Find where the given text appears and provide that cell's center as [x, y] coordinate. 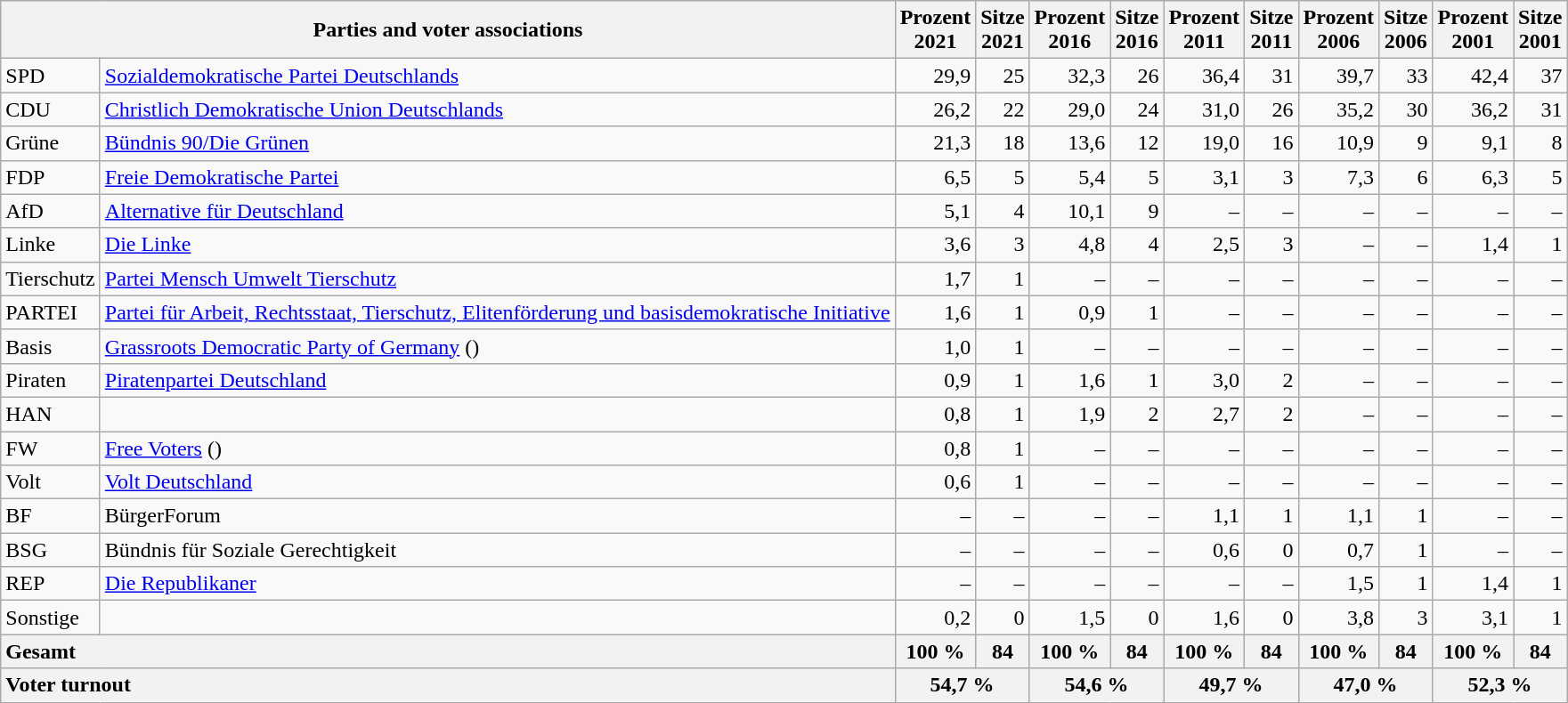
Partei für Arbeit, Rechtsstaat, Tierschutz, Elitenförderung und basisdemokratische Initiative [497, 312]
PARTEI [51, 312]
HAN [51, 414]
42,4 [1473, 76]
5,1 [935, 211]
3,0 [1204, 380]
25 [1003, 76]
22 [1003, 109]
13,6 [1070, 143]
3,8 [1339, 618]
26,2 [935, 109]
29,0 [1070, 109]
Piraten [51, 380]
36,4 [1204, 76]
6,5 [935, 177]
Sitze2021 [1003, 30]
Sitze2006 [1406, 30]
2,7 [1204, 414]
Sitze2016 [1137, 30]
Basis [51, 346]
Free Voters () [497, 448]
Partei Mensch Umwelt Tierschutz [497, 279]
5,4 [1070, 177]
35,2 [1339, 109]
39,7 [1339, 76]
1,0 [935, 346]
FW [51, 448]
Volt Deutschland [497, 482]
0,7 [1339, 550]
Christlich Demokratische Union Deutschlands [497, 109]
Grassroots Democratic Party of Germany () [497, 346]
FDP [51, 177]
19,0 [1204, 143]
Prozent2016 [1070, 30]
1,7 [935, 279]
3,6 [935, 245]
47,0 % [1366, 685]
Linke [51, 245]
7,3 [1339, 177]
Gesamt [448, 651]
54,7 % [962, 685]
Bündnis 90/Die Grünen [497, 143]
10,9 [1339, 143]
12 [1137, 143]
36,2 [1473, 109]
Voter turnout [448, 685]
4,8 [1070, 245]
BürgerForum [497, 516]
BF [51, 516]
6,3 [1473, 177]
29,9 [935, 76]
32,3 [1070, 76]
Prozent2006 [1339, 30]
10,1 [1070, 211]
52,3 % [1499, 685]
0,2 [935, 618]
31,0 [1204, 109]
16 [1271, 143]
Die Linke [497, 245]
Sonstige [51, 618]
CDU [51, 109]
6 [1406, 177]
Parties and voter associations [448, 30]
Grüne [51, 143]
30 [1406, 109]
SPD [51, 76]
Prozent2021 [935, 30]
Piratenpartei Deutschland [497, 380]
Volt [51, 482]
24 [1137, 109]
Sitze2001 [1540, 30]
Bündnis für Soziale Gerechtigkeit [497, 550]
Die Republikaner [497, 584]
Prozent2011 [1204, 30]
Sitze2011 [1271, 30]
Tierschutz [51, 279]
1,9 [1070, 414]
54,6 % [1097, 685]
21,3 [935, 143]
37 [1540, 76]
49,7 % [1231, 685]
Prozent2001 [1473, 30]
Freie Demokratische Partei [497, 177]
33 [1406, 76]
9,1 [1473, 143]
18 [1003, 143]
AfD [51, 211]
2,5 [1204, 245]
8 [1540, 143]
BSG [51, 550]
Sozialdemokratische Partei Deutschlands [497, 76]
Alternative für Deutschland [497, 211]
REP [51, 584]
